From the cell containing the given text, extract its center point as [x, y] coordinate. 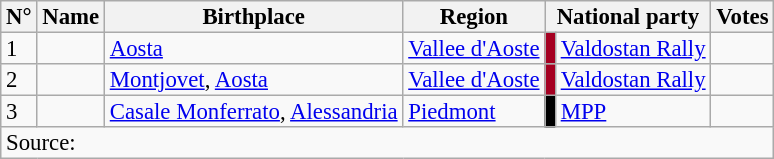
Name [71, 17]
Birthplace [253, 17]
2 [19, 80]
Aosta [253, 49]
Casale Monferrato, Alessandria [253, 112]
MPP [633, 112]
Montjovet, Aosta [253, 80]
Region [474, 17]
3 [19, 112]
1 [19, 49]
N° [19, 17]
National party [628, 17]
Piedmont [474, 112]
Votes [742, 17]
Source: [388, 143]
